Output the (X, Y) coordinate of the center of the cell containing the given text.  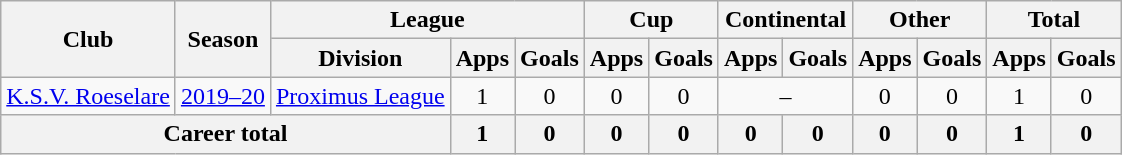
Continental (785, 20)
Proximus League (360, 96)
Career total (226, 134)
2019–20 (222, 96)
Season (222, 39)
Club (88, 39)
Cup (651, 20)
– (785, 96)
League (427, 20)
Other (920, 20)
Division (360, 58)
Total (1054, 20)
K.S.V. Roeselare (88, 96)
